Scan for the cell matching the given text and deliver its [x, y] coordinate at center. 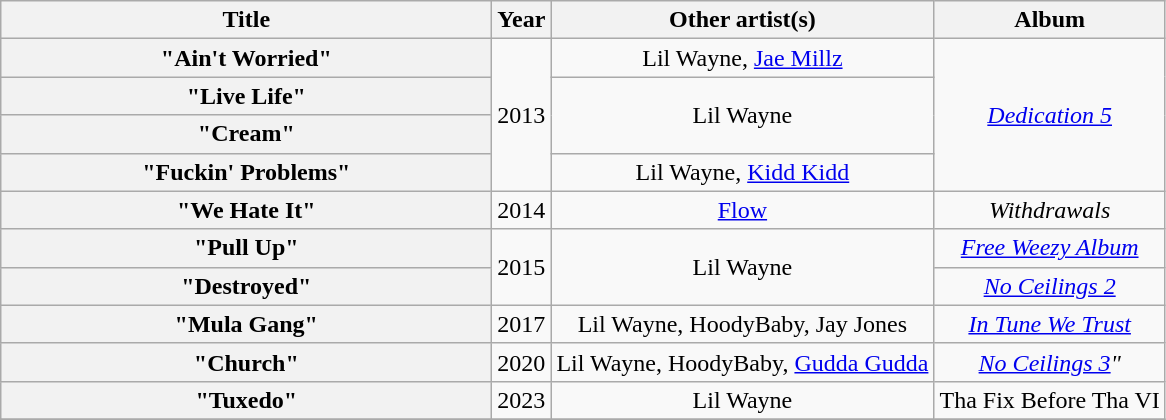
Free Weezy Album [1050, 248]
2023 [522, 400]
Year [522, 20]
In Tune We Trust [1050, 324]
Album [1050, 20]
"Destroyed" [246, 286]
"Church" [246, 362]
Title [246, 20]
"Mula Gang" [246, 324]
"Pull Up" [246, 248]
"Ain't Worried" [246, 58]
2013 [522, 115]
Dedication 5 [1050, 115]
2014 [522, 210]
Lil Wayne, HoodyBaby, Jay Jones [742, 324]
No Ceilings 2 [1050, 286]
2015 [522, 267]
Flow [742, 210]
Lil Wayne, Kidd Kidd [742, 172]
Lil Wayne, HoodyBaby, Gudda Gudda [742, 362]
Withdrawals [1050, 210]
Tha Fix Before Tha VI [1050, 400]
"Cream" [246, 134]
"Tuxedo" [246, 400]
Other artist(s) [742, 20]
2017 [522, 324]
"Fuckin' Problems" [246, 172]
Lil Wayne, Jae Millz [742, 58]
"We Hate It" [246, 210]
No Ceilings 3" [1050, 362]
2020 [522, 362]
"Live Life" [246, 96]
